Return (x, y) of the center of cell containing provided text 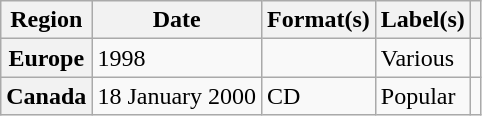
1998 (177, 58)
18 January 2000 (177, 96)
CD (319, 96)
Various (422, 58)
Label(s) (422, 20)
Date (177, 20)
Format(s) (319, 20)
Europe (46, 58)
Popular (422, 96)
Region (46, 20)
Canada (46, 96)
